Find where the given text appears and provide that cell's center as [X, Y] coordinate. 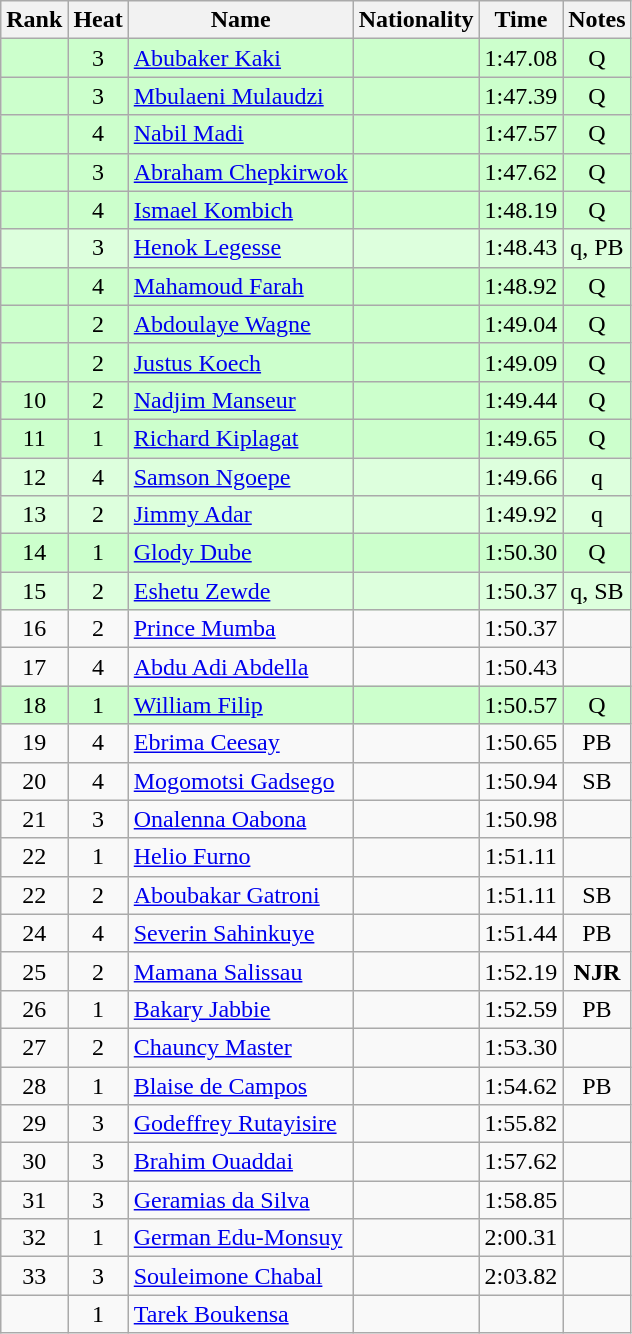
17 [34, 667]
Aboubakar Gatroni [240, 895]
1:49.44 [521, 400]
1:49.09 [521, 362]
Bakary Jabbie [240, 1009]
2:03.82 [521, 1276]
1:50.65 [521, 743]
Name [240, 20]
11 [34, 438]
Nabil Madi [240, 134]
15 [34, 591]
German Edu-Monsuy [240, 1238]
1:50.94 [521, 781]
Abdu Adi Abdella [240, 667]
Ismael Kombich [240, 210]
Severin Sahinkuye [240, 933]
Mbulaeni Mulaudzi [240, 96]
1:49.04 [521, 324]
20 [34, 781]
Samson Ngoepe [240, 477]
Richard Kiplagat [240, 438]
1:50.43 [521, 667]
1:57.62 [521, 1162]
1:55.82 [521, 1124]
Ebrima Ceesay [240, 743]
26 [34, 1009]
Blaise de Campos [240, 1085]
25 [34, 971]
1:50.57 [521, 705]
24 [34, 933]
1:48.43 [521, 248]
1:49.65 [521, 438]
1:53.30 [521, 1047]
Tarek Boukensa [240, 1314]
19 [34, 743]
1:49.66 [521, 477]
William Filip [240, 705]
1:50.98 [521, 819]
Henok Legesse [240, 248]
Chauncy Master [240, 1047]
Eshetu Zewde [240, 591]
q, SB [597, 591]
13 [34, 515]
Time [521, 20]
Onalenna Oabona [240, 819]
1:47.57 [521, 134]
16 [34, 629]
33 [34, 1276]
12 [34, 477]
1:51.44 [521, 933]
Justus Koech [240, 362]
Abubaker Kaki [240, 58]
18 [34, 705]
Heat [98, 20]
1:58.85 [521, 1200]
1:52.59 [521, 1009]
1:48.92 [521, 286]
32 [34, 1238]
21 [34, 819]
29 [34, 1124]
1:47.08 [521, 58]
q, PB [597, 248]
30 [34, 1162]
Souleimone Chabal [240, 1276]
1:47.39 [521, 96]
Godeffrey Rutayisire [240, 1124]
Mamana Salissau [240, 971]
1:52.19 [521, 971]
Notes [597, 20]
2:00.31 [521, 1238]
14 [34, 553]
Helio Furno [240, 857]
Mogomotsi Gadsego [240, 781]
Brahim Ouaddai [240, 1162]
1:47.62 [521, 172]
27 [34, 1047]
Nationality [416, 20]
NJR [597, 971]
Nadjim Manseur [240, 400]
Abraham Chepkirwok [240, 172]
Abdoulaye Wagne [240, 324]
1:48.19 [521, 210]
Mahamoud Farah [240, 286]
1:54.62 [521, 1085]
Glody Dube [240, 553]
1:50.30 [521, 553]
10 [34, 400]
Prince Mumba [240, 629]
Rank [34, 20]
28 [34, 1085]
31 [34, 1200]
Jimmy Adar [240, 515]
Geramias da Silva [240, 1200]
1:49.92 [521, 515]
